Determine the (X, Y) coordinate at the center of the cell enclosing the given text.  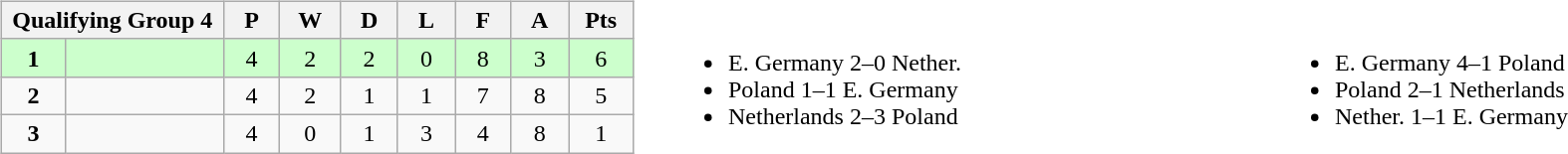
Pts (602, 20)
A (540, 20)
6 (602, 58)
7 (483, 95)
D (370, 20)
L (426, 20)
5 (602, 95)
F (483, 20)
Qualifying Group 4 (112, 20)
W (311, 20)
P (251, 20)
